Capture the cell that displays the provided text and extract its (x, y) central coordinate. 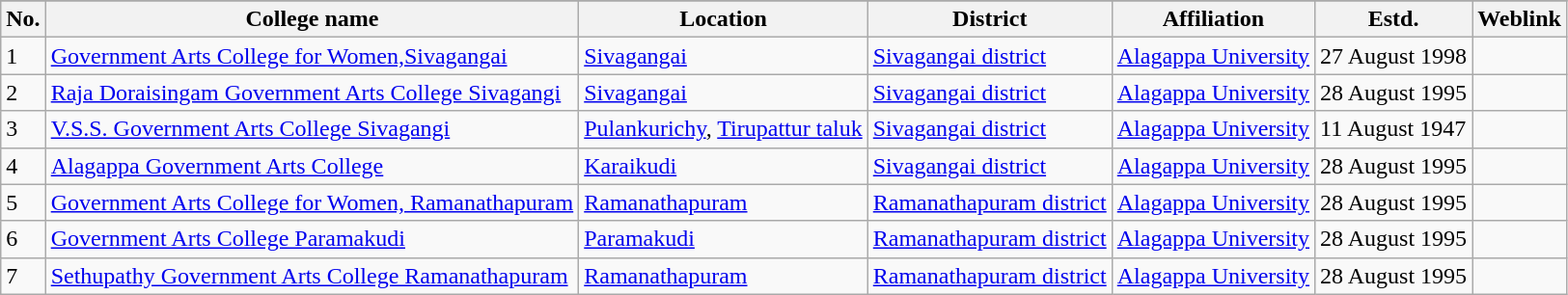
2 (23, 93)
5 (23, 202)
Government Arts College Paramakudi (313, 239)
Karaikudi (724, 166)
Government Arts College for Women, Ramanathapuram (313, 202)
11 August 1947 (1393, 129)
Affiliation (1213, 19)
Alagappa Government Arts College (313, 166)
V.S.S. Government Arts College Sivagangi (313, 129)
4 (23, 166)
District (990, 19)
College name (313, 19)
1 (23, 56)
Government Arts College for Women,Sivagangai (313, 56)
7 (23, 276)
Raja Doraisingam Government Arts College Sivagangi (313, 93)
Weblink (1520, 19)
Sethupathy Government Arts College Ramanathapuram (313, 276)
3 (23, 129)
27 August 1998 (1393, 56)
Paramakudi (724, 239)
Pulankurichy, Tirupattur taluk (724, 129)
Estd. (1393, 19)
Location (724, 19)
No. (23, 19)
6 (23, 239)
